Locate the cell with the specified text and output its [x, y] center coordinate. 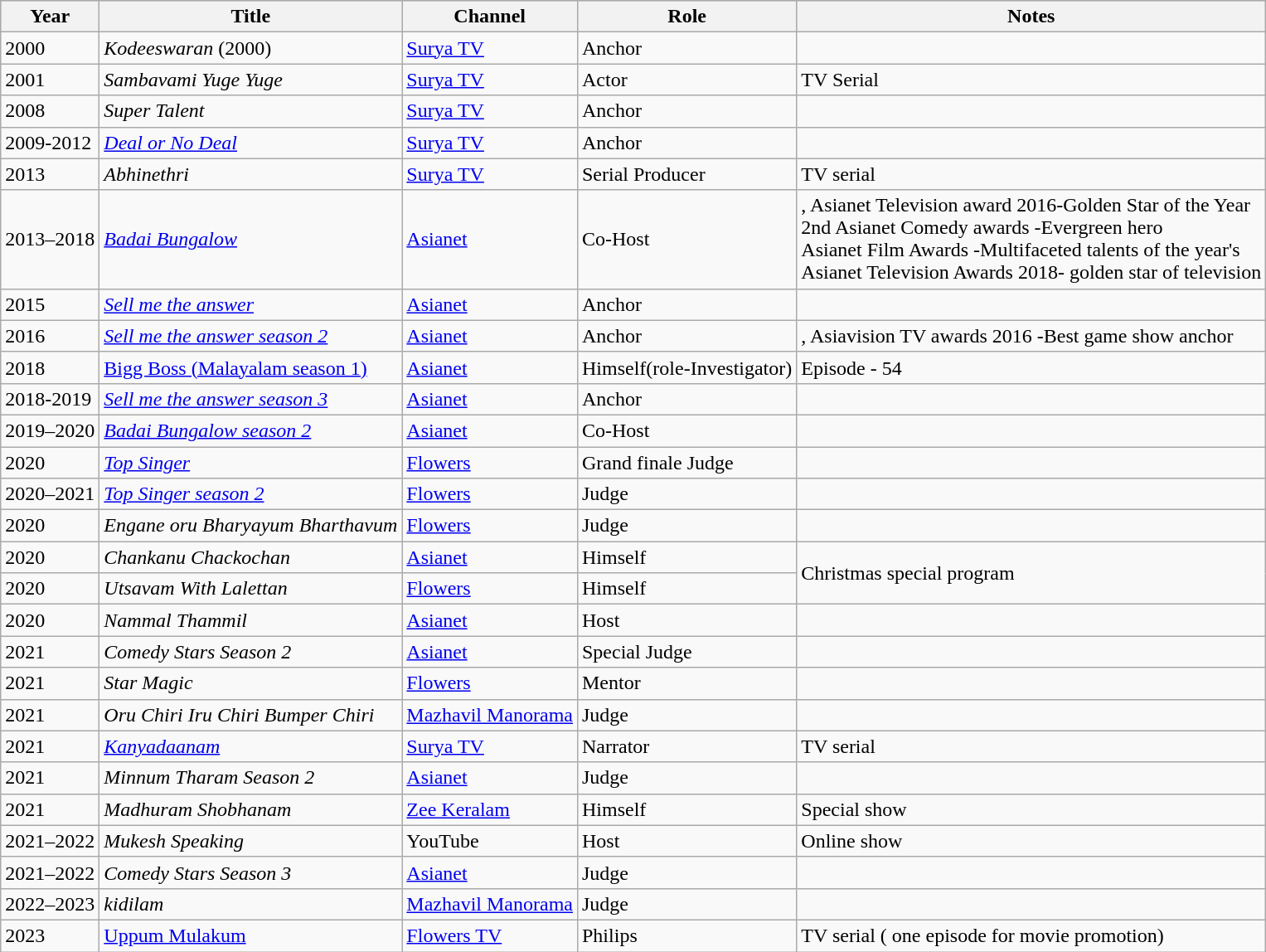
Madhuram Shobhanam [250, 809]
YouTube [490, 841]
Special show [1031, 809]
Utsavam With Lalettan [250, 589]
2016 [50, 336]
Kanyadaanam [250, 746]
2018 [50, 367]
Flowers TV [490, 935]
TV Serial [1031, 80]
Chankanu Chackochan [250, 557]
Sell me the answer season 3 [250, 399]
Year [50, 17]
Himself(role-Investigator) [686, 367]
2022–2023 [50, 904]
Super Talent [250, 111]
Online show [1031, 841]
2020–2021 [50, 494]
2015 [50, 304]
2013–2018 [50, 239]
Serial Producer [686, 174]
Actor [686, 80]
Badai Bungalow [250, 239]
Bigg Boss (Malayalam season 1) [250, 367]
Minnum Tharam Season 2 [250, 778]
2001 [50, 80]
2018-2019 [50, 399]
2019–2020 [50, 430]
Sell me the answer [250, 304]
2023 [50, 935]
Christmas special program [1031, 573]
Badai Bungalow season 2 [250, 430]
Deal or No Deal [250, 143]
Uppum Mulakum [250, 935]
Abhinethri [250, 174]
2013 [50, 174]
Channel [490, 17]
Philips [686, 935]
Grand finale Judge [686, 462]
Special Judge [686, 652]
Notes [1031, 17]
2000 [50, 48]
Top Singer season 2 [250, 494]
Top Singer [250, 462]
Narrator [686, 746]
Mentor [686, 683]
Episode - 54 [1031, 367]
Zee Keralam [490, 809]
Comedy Stars Season 3 [250, 872]
Nammal Thammil [250, 620]
kidilam [250, 904]
2008 [50, 111]
Comedy Stars Season 2 [250, 652]
Oru Chiri Iru Chiri Bumper Chiri [250, 715]
Sambavami Yuge Yuge [250, 80]
, Asiavision TV awards 2016 -Best game show anchor [1031, 336]
2009-2012 [50, 143]
Star Magic [250, 683]
Kodeeswaran (2000) [250, 48]
Mukesh Speaking [250, 841]
TV serial ( one episode for movie promotion) [1031, 935]
Role [686, 17]
Title [250, 17]
Engane oru Bharyayum Bharthavum [250, 526]
Sell me the answer season 2 [250, 336]
